Output the [x, y] coordinate of the center of the cell containing the given text.  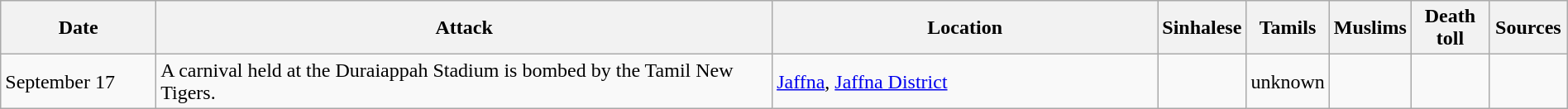
Jaffna, Jaffna District [965, 81]
Muslims [1370, 28]
Tamils [1288, 28]
Death toll [1450, 28]
Date [79, 28]
Sinhalese [1202, 28]
unknown [1288, 81]
A carnival held at the Duraiappah Stadium is bombed by the Tamil New Tigers. [465, 81]
Sources [1528, 28]
September 17 [79, 81]
Attack [465, 28]
Location [965, 28]
